Pinpoint the cell where the given text exists, returning its (x, y) midpoint coordinate. 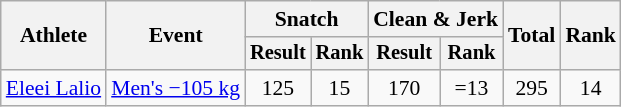
Eleei Lalio (54, 88)
Clean & Jerk (436, 19)
125 (278, 88)
14 (590, 88)
15 (340, 88)
170 (404, 88)
Event (176, 36)
Snatch (306, 19)
Total (532, 36)
295 (532, 88)
Athlete (54, 36)
Men's −105 kg (176, 88)
=13 (472, 88)
